Find where the given text appears and provide that cell's center as (X, Y) coordinate. 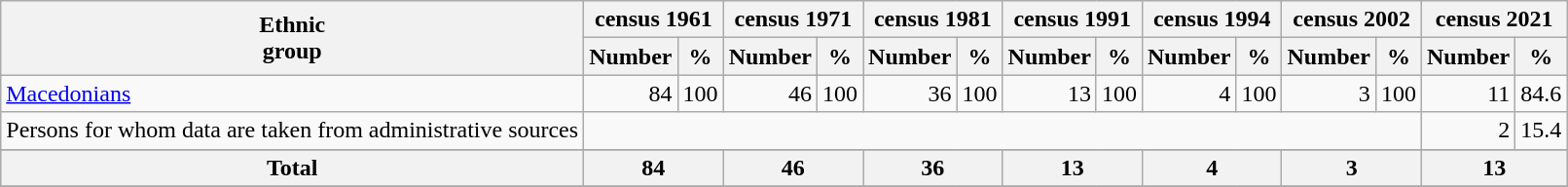
census 1971 (792, 19)
Macedonians (292, 93)
11 (1468, 93)
Ethnicgroup (292, 38)
census 2002 (1351, 19)
84.6 (1542, 93)
census 1991 (1073, 19)
2 (1468, 131)
census 1961 (654, 19)
Persons for whom data are taken from administrative sources (292, 131)
15.4 (1542, 131)
Total (292, 168)
census 1981 (932, 19)
census 1994 (1211, 19)
census 2021 (1493, 19)
